Identify which cell holds the provided text, then report its (X, Y) central coordinate. 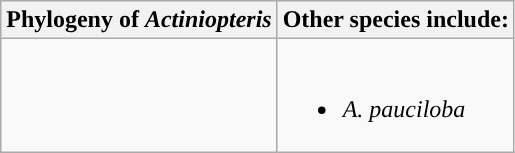
Other species include: (396, 20)
A. pauciloba (396, 96)
Phylogeny of Actiniopteris (139, 20)
